Locate the cell with the specified text and output its [X, Y] center coordinate. 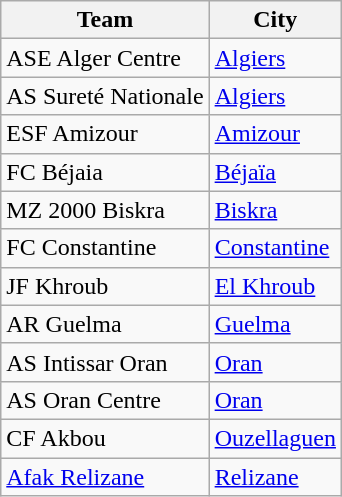
CF Akbou [105, 438]
Constantine [275, 248]
Béjaïa [275, 172]
Guelma [275, 324]
FC Constantine [105, 248]
AS Oran Centre [105, 400]
AS Sureté Nationale [105, 96]
Ouzellaguen [275, 438]
Team [105, 20]
Biskra [275, 210]
Amizour [275, 134]
FC Béjaia [105, 172]
ASE Alger Centre [105, 58]
El Khroub [275, 286]
Afak Relizane [105, 477]
City [275, 20]
ESF Amizour [105, 134]
Relizane [275, 477]
AS Intissar Oran [105, 362]
MZ 2000 Biskra [105, 210]
AR Guelma [105, 324]
JF Khroub [105, 286]
